From the cell containing the given text, extract its center point as [X, Y] coordinate. 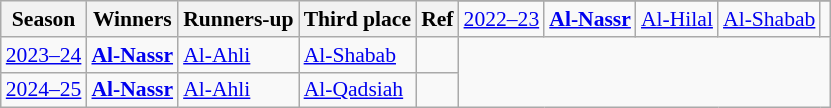
Winners [132, 19]
Season [44, 19]
Third place [358, 19]
Runners-up [238, 19]
Al-Hilal [677, 19]
Al-Qadsiah [358, 90]
2022–23 [502, 19]
Ref [437, 19]
2023–24 [44, 55]
2024–25 [44, 90]
